Output the (X, Y) coordinate of the center of the cell containing the given text.  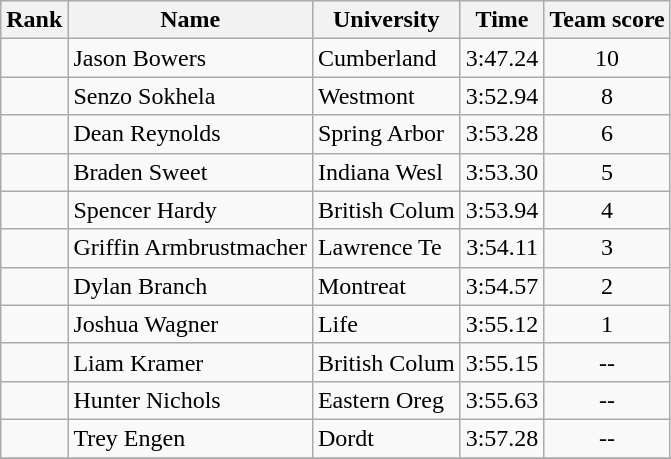
Team score (607, 20)
University (386, 20)
3:55.63 (502, 400)
3:53.30 (502, 172)
1 (607, 324)
2 (607, 286)
Dordt (386, 438)
8 (607, 96)
3:55.12 (502, 324)
Dean Reynolds (190, 134)
Indiana Wesl (386, 172)
Dylan Branch (190, 286)
Rank (34, 20)
Name (190, 20)
3:53.94 (502, 210)
10 (607, 58)
5 (607, 172)
Jason Bowers (190, 58)
Lawrence Te (386, 248)
Spring Arbor (386, 134)
Griffin Armbrustmacher (190, 248)
Joshua Wagner (190, 324)
Spencer Hardy (190, 210)
3:53.28 (502, 134)
Time (502, 20)
Life (386, 324)
3:57.28 (502, 438)
Cumberland (386, 58)
3:54.11 (502, 248)
Hunter Nichols (190, 400)
Senzo Sokhela (190, 96)
6 (607, 134)
Montreat (386, 286)
Braden Sweet (190, 172)
4 (607, 210)
3:55.15 (502, 362)
3:52.94 (502, 96)
Trey Engen (190, 438)
Eastern Oreg (386, 400)
3:54.57 (502, 286)
Westmont (386, 96)
3:47.24 (502, 58)
Liam Kramer (190, 362)
3 (607, 248)
